Search for the cell housing the specified text and yield its [X, Y] center coordinate. 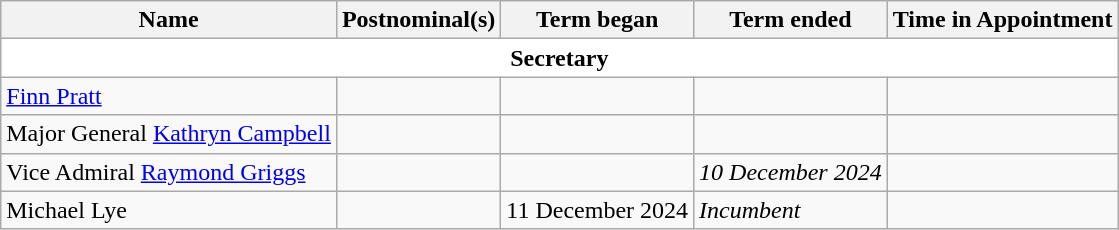
Secretary [560, 58]
Term ended [791, 20]
Name [169, 20]
Term began [598, 20]
Incumbent [791, 210]
Postnominal(s) [418, 20]
11 December 2024 [598, 210]
Michael Lye [169, 210]
Vice Admiral Raymond Griggs [169, 172]
Time in Appointment [1002, 20]
10 December 2024 [791, 172]
Major General Kathryn Campbell [169, 134]
Finn Pratt [169, 96]
